Return [x, y] of the center of cell containing provided text 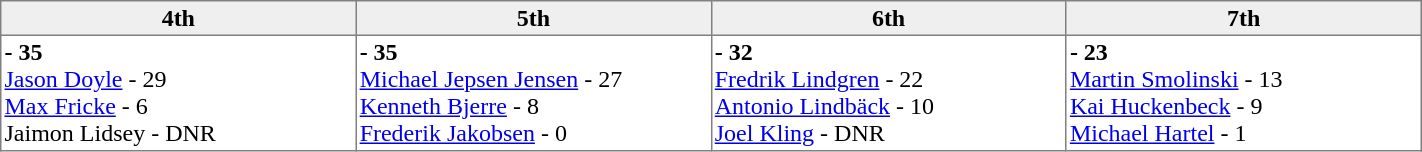
- 23Martin Smolinski - 13Kai Huckenbeck - 9Michael Hartel - 1 [1244, 93]
6th [888, 18]
- 32Fredrik Lindgren - 22Antonio Lindbäck - 10Joel Kling - DNR [888, 93]
7th [1244, 18]
- 35Jason Doyle - 29Max Fricke - 6Jaimon Lidsey - DNR [178, 93]
4th [178, 18]
- 35Michael Jepsen Jensen - 27Kenneth Bjerre - 8Frederik Jakobsen - 0 [534, 93]
5th [534, 18]
